Pinpoint the cell where the given text exists, returning its (X, Y) midpoint coordinate. 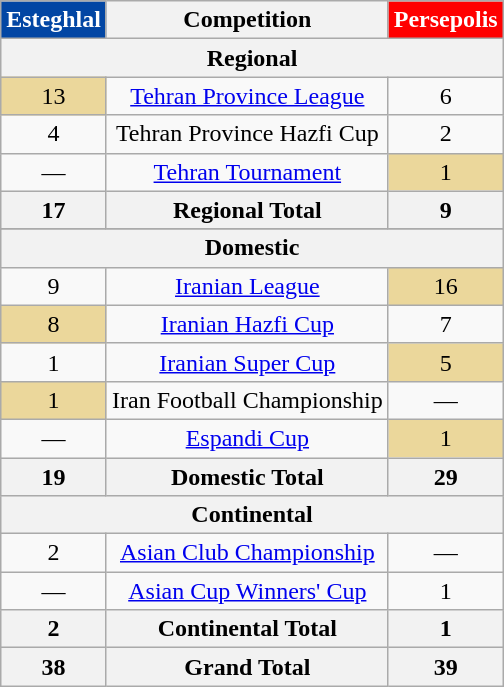
Grand Total (247, 667)
19 (54, 477)
39 (446, 667)
Iranian Hazfi Cup (247, 324)
Tehran Province League (247, 96)
Espandi Cup (247, 438)
Asian Cup Winners' Cup (247, 591)
6 (446, 96)
Domestic (252, 248)
Tehran Tournament (247, 172)
Regional Total (247, 210)
Iran Football Championship (247, 400)
7 (446, 324)
Domestic Total (247, 477)
13 (54, 96)
16 (446, 286)
Continental Total (247, 629)
Competition (247, 20)
4 (54, 134)
Regional (252, 58)
Persepolis (446, 20)
Asian Club Championship (247, 553)
5 (446, 362)
8 (54, 324)
Continental (252, 515)
17 (54, 210)
Esteghlal (54, 20)
29 (446, 477)
Tehran Province Hazfi Cup (247, 134)
38 (54, 667)
Iranian Super Cup (247, 362)
Iranian League (247, 286)
